Provide the [X, Y] coordinate of the cell's center where the given text is located.  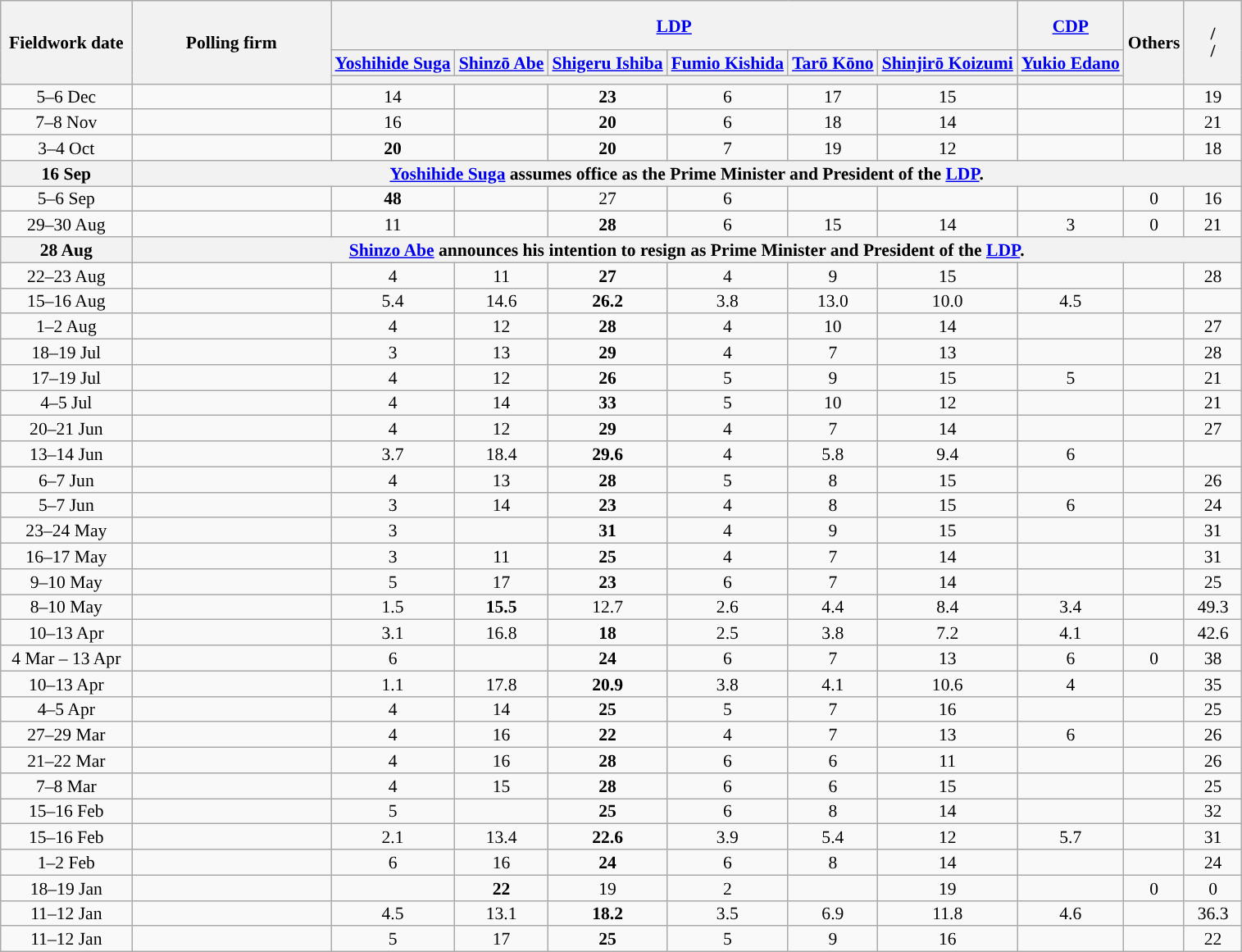
17.8 [502, 684]
8–10 May [66, 607]
5–6 Dec [66, 97]
6.9 [833, 913]
1–2 Feb [66, 863]
2.1 [394, 836]
26.2 [608, 300]
LDP [674, 25]
Yoshihide Suga [394, 62]
Others [1154, 43]
15–16 Aug [66, 300]
7.2 [948, 633]
13.4 [502, 836]
13.0 [833, 300]
18–19 Jan [66, 887]
5–6 Sep [66, 198]
15.5 [502, 607]
16–17 May [66, 556]
3–4 Oct [66, 148]
36.3 [1212, 913]
3.4 [1071, 607]
20.9 [608, 684]
1–2 Aug [66, 326]
// [1212, 43]
Shinzo Abe announces his intention to resign as Prime Minister and President of the LDP. [687, 249]
16 Sep [66, 174]
17–19 Jul [66, 377]
11.8 [948, 913]
3.5 [728, 913]
9.4 [948, 454]
9–10 May [66, 582]
13–14 Jun [66, 454]
Polling firm [231, 43]
5.7 [1071, 836]
Tarō Kōno [833, 62]
Fumio Kishida [728, 62]
16.8 [502, 633]
49.3 [1212, 607]
22.6 [608, 836]
38 [1212, 658]
29–30 Aug [66, 225]
8.4 [948, 607]
1.1 [394, 684]
14.6 [502, 300]
3.1 [394, 633]
Shinzō Abe [502, 62]
13.1 [502, 913]
23–24 May [66, 531]
CDP [1071, 25]
7–8 Nov [66, 123]
7–8 Mar [66, 786]
18.2 [608, 913]
Shigeru Ishiba [608, 62]
35 [1212, 684]
21–22 Mar [66, 761]
42.6 [1212, 633]
5.8 [833, 454]
4 Mar – 13 Apr [66, 658]
1.5 [394, 607]
4–5 Jul [66, 403]
18–19 Jul [66, 353]
4–5 Apr [66, 708]
22–23 Aug [66, 276]
Yukio Edano [1071, 62]
2.5 [728, 633]
12.7 [608, 607]
32 [1212, 812]
2 [728, 887]
48 [394, 198]
4.4 [833, 607]
29.6 [608, 454]
27–29 Mar [66, 735]
4.6 [1071, 913]
Yoshihide Suga assumes office as the Prime Minister and President of the LDP. [687, 174]
28 Aug [66, 249]
3.7 [394, 454]
3.9 [728, 836]
10.6 [948, 684]
5–7 Jun [66, 505]
Fieldwork date [66, 43]
20–21 Jun [66, 428]
33 [608, 403]
6–7 Jun [66, 479]
18.4 [502, 454]
Shinjirō Koizumi [948, 62]
10.0 [948, 300]
2.6 [728, 607]
